Return the (X, Y) coordinate for the center point of the cell that contains the specified text.  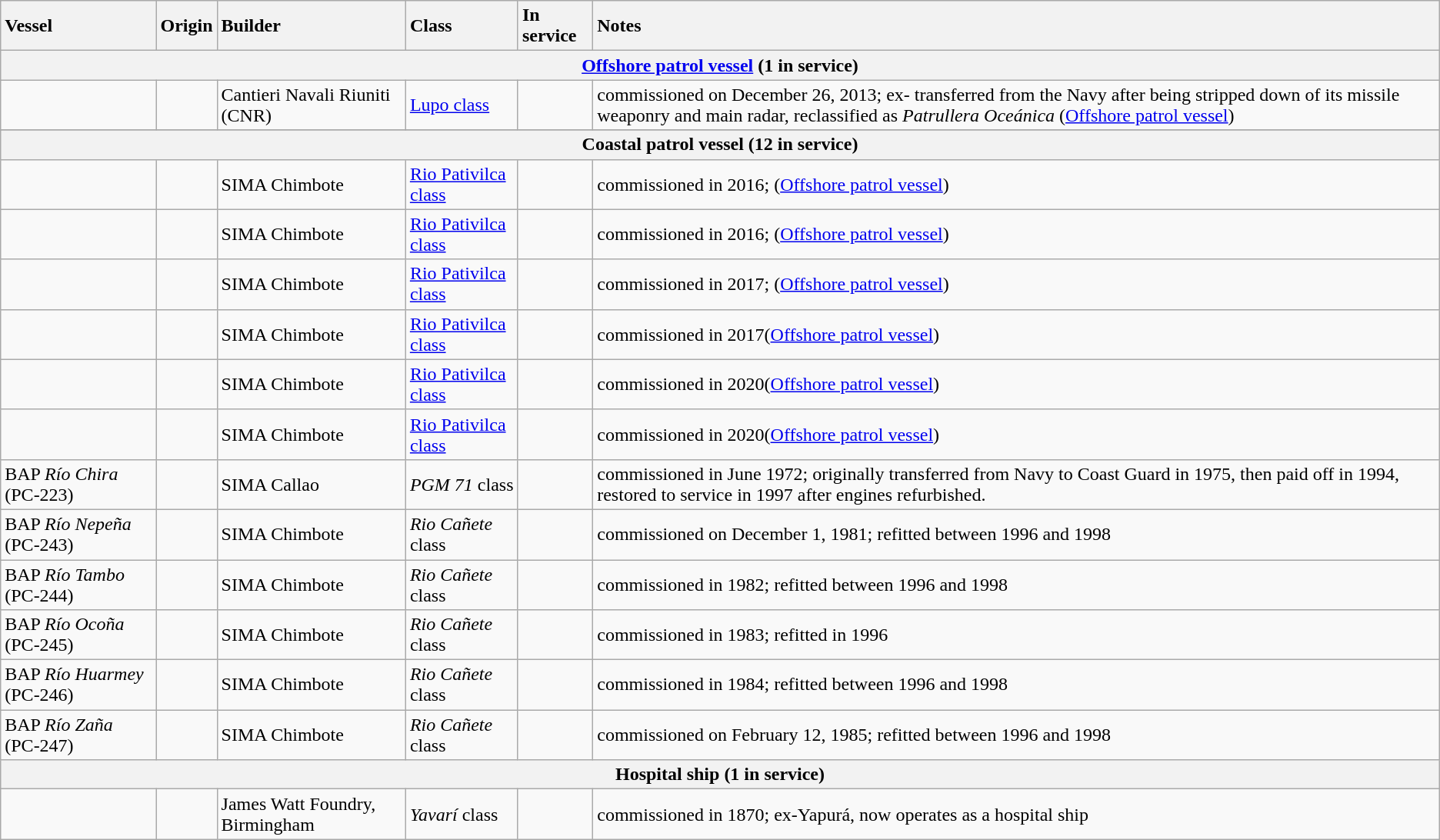
commissioned on December 1, 1981; refitted between 1996 and 1998 (1017, 534)
BAP Río Huarmey (PC-246) (78, 685)
BAP Río Zaña (PC-247) (78, 735)
commissioned in 2017; (Offshore patrol vessel) (1017, 285)
commissioned in 1983; refitted in 1996 (1017, 635)
Lupo class (462, 105)
BAP Río Chira (PC-223) (78, 485)
BAP Río Ocoña (PC-245) (78, 635)
Offshore patrol vessel (1 in service) (720, 65)
SIMA Callao (311, 485)
commissioned in 1982; refitted between 1996 and 1998 (1017, 585)
commissioned in 1984; refitted between 1996 and 1998 (1017, 685)
Notes (1017, 26)
In service (555, 26)
Class (462, 26)
Coastal patrol vessel (12 in service) (720, 145)
Yavarí class (462, 814)
commissioned in 1870; ex-Yapurá, now operates as a hospital ship (1017, 814)
Cantieri Navali Riuniti (CNR) (311, 105)
BAP Río Nepeña (PC-243) (78, 534)
commissioned in 2017(Offshore patrol vessel) (1017, 334)
Builder (311, 26)
PGM 71 class (462, 485)
Hospital ship (1 in service) (720, 775)
James Watt Foundry, Birmingham (311, 814)
commissioned on February 12, 1985; refitted between 1996 and 1998 (1017, 735)
Origin (186, 26)
Vessel (78, 26)
BAP Río Tambo (PC-244) (78, 585)
